From the cell containing the given text, extract its center point as (x, y) coordinate. 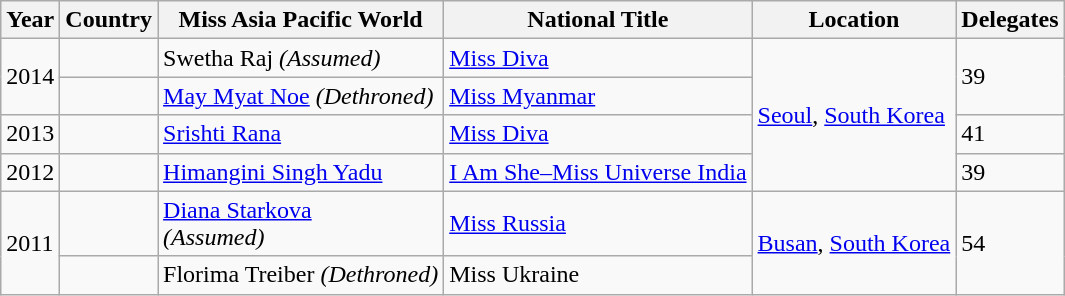
Country (109, 20)
Location (854, 20)
Swetha Raj (Assumed) (301, 58)
Miss Russia (598, 224)
Delegates (1010, 20)
May Myat Noe (Dethroned) (301, 96)
2014 (30, 77)
Himangini Singh Yadu (301, 172)
Seoul, South Korea (854, 115)
41 (1010, 134)
2013 (30, 134)
Miss Myanmar (598, 96)
National Title (598, 20)
Florima Treiber (Dethroned) (301, 275)
Busan, South Korea (854, 242)
Miss Ukraine (598, 275)
Year (30, 20)
2012 (30, 172)
I Am She–Miss Universe India (598, 172)
Srishti Rana (301, 134)
2011 (30, 242)
Diana Starkova(Assumed) (301, 224)
54 (1010, 242)
Miss Asia Pacific World (301, 20)
